Provide the (X, Y) coordinate of the cell's center where the given text is located.  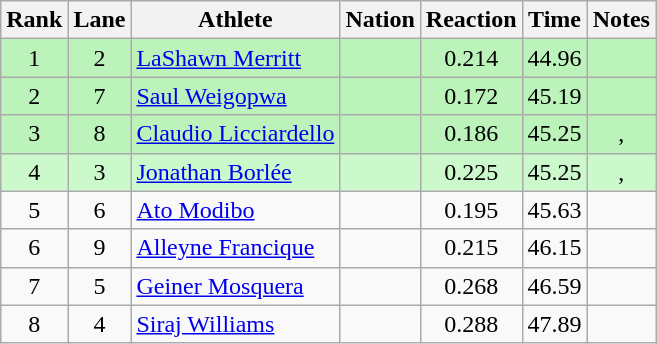
0.225 (471, 172)
LaShawn Merritt (236, 58)
0.288 (471, 324)
9 (100, 248)
0.172 (471, 96)
0.195 (471, 210)
0.268 (471, 286)
Ato Modibo (236, 210)
Alleyne Francique (236, 248)
1 (34, 58)
0.186 (471, 134)
0.214 (471, 58)
Geiner Mosquera (236, 286)
45.63 (554, 210)
Notes (621, 20)
Jonathan Borlée (236, 172)
Athlete (236, 20)
Saul Weigopwa (236, 96)
Reaction (471, 20)
Claudio Licciardello (236, 134)
Siraj Williams (236, 324)
46.15 (554, 248)
46.59 (554, 286)
Rank (34, 20)
Nation (380, 20)
45.19 (554, 96)
Lane (100, 20)
47.89 (554, 324)
44.96 (554, 58)
Time (554, 20)
0.215 (471, 248)
